For the text-containing cell, return its midpoint in (X, Y) coordinate format. 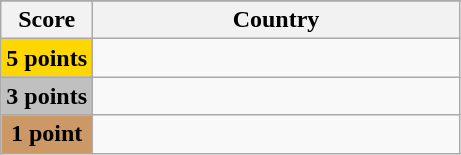
Country (276, 20)
3 points (47, 96)
5 points (47, 58)
Score (47, 20)
1 point (47, 134)
